Return the [x, y] coordinate for the center point of the cell that contains the specified text.  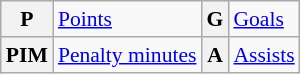
A [214, 55]
Points [128, 19]
Goals [264, 19]
Penalty minutes [128, 55]
Assists [264, 55]
G [214, 19]
PIM [27, 55]
P [27, 19]
